Return [x, y] of the center of cell containing provided text 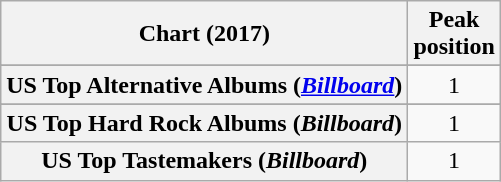
Peak position [454, 34]
US Top Hard Rock Albums (Billboard) [204, 123]
US Top Tastemakers (Billboard) [204, 161]
US Top Alternative Albums (Billboard) [204, 85]
Chart (2017) [204, 34]
